From the cell containing the given text, extract its center point as [x, y] coordinate. 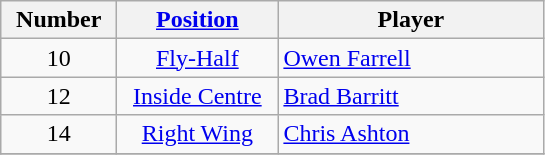
Position [198, 20]
Brad Barritt [411, 96]
Right Wing [198, 134]
Owen Farrell [411, 58]
10 [59, 58]
Player [411, 20]
12 [59, 96]
Inside Centre [198, 96]
Fly-Half [198, 58]
14 [59, 134]
Number [59, 20]
Chris Ashton [411, 134]
